Output the (x, y) coordinate of the center of the cell containing the given text.  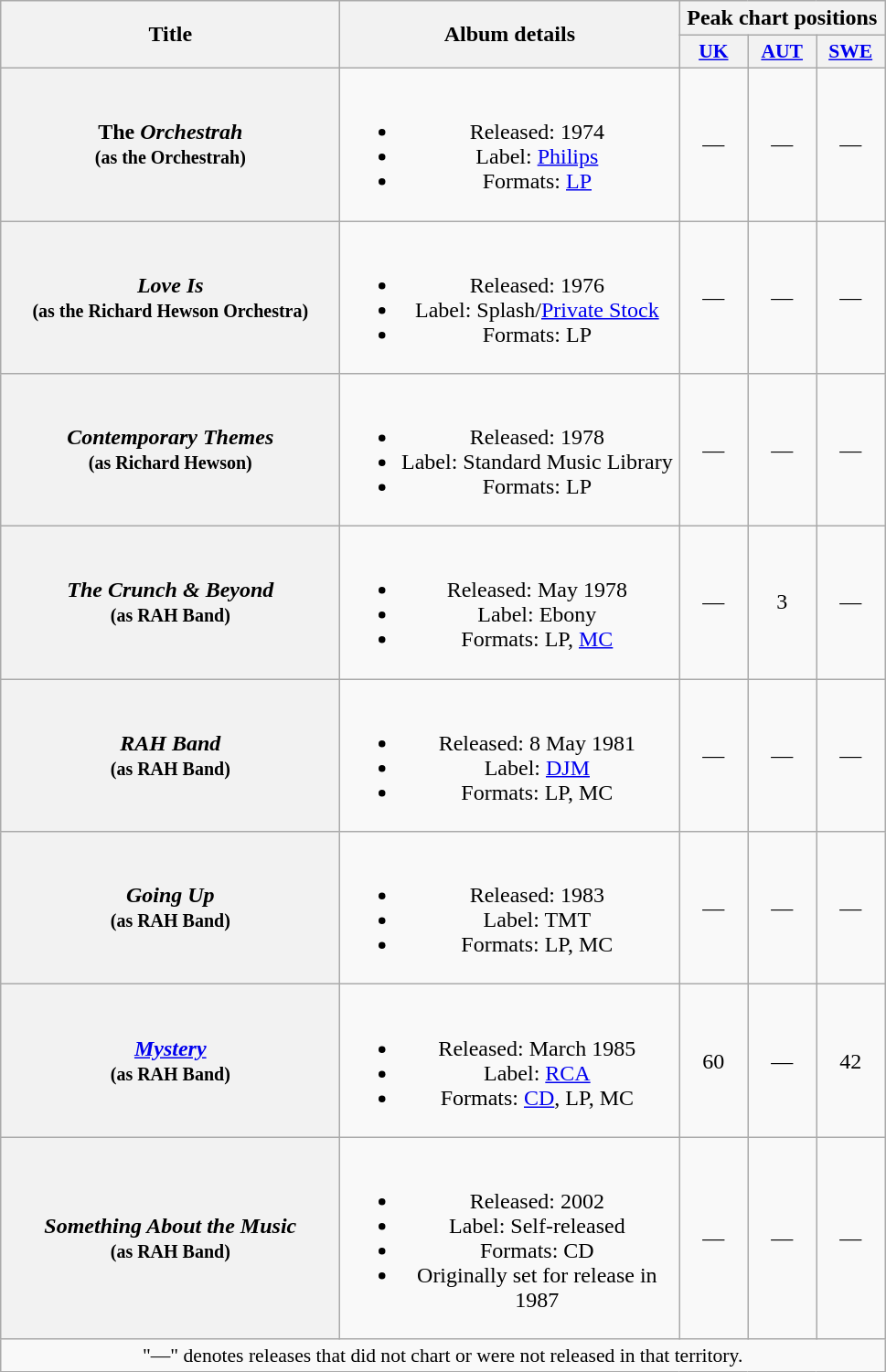
Something About the Music(as RAH Band) (170, 1238)
Released: 1983Label: TMTFormats: LP, MC (510, 909)
Going Up(as RAH Band) (170, 909)
Album details (510, 35)
Released: 8 May 1981Label: DJMFormats: LP, MC (510, 755)
Released: 2002Label: Self-releasedFormats: CDOriginally set for release in 1987 (510, 1238)
Released: May 1978Label: EbonyFormats: LP, MC (510, 603)
42 (850, 1060)
Released: 1976Label: Splash/Private StockFormats: LP (510, 298)
3 (783, 603)
Contemporary Themes(as Richard Hewson) (170, 450)
The Crunch & Beyond(as RAH Band) (170, 603)
Released: 1974Label: PhilipsFormats: LP (510, 144)
"—" denotes releases that did not chart or were not released in that territory. (443, 1356)
Title (170, 35)
Released: 1978Label: Standard Music LibraryFormats: LP (510, 450)
UK (713, 52)
Released: March 1985Label: RCAFormats: CD, LP, MC (510, 1060)
The Orchestrah(as the Orchestrah) (170, 144)
RAH Band(as RAH Band) (170, 755)
Mystery(as RAH Band) (170, 1060)
Love Is(as the Richard Hewson Orchestra) (170, 298)
60 (713, 1060)
AUT (783, 52)
SWE (850, 52)
Peak chart positions (783, 18)
